Pinpoint the cell where the given text exists, returning its [x, y] midpoint coordinate. 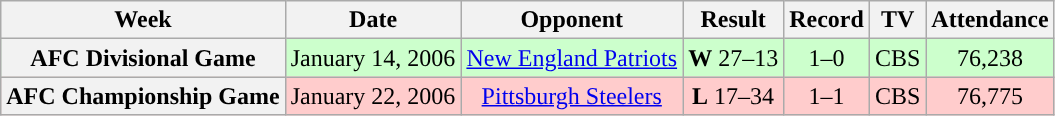
Record [827, 20]
Pittsburgh Steelers [572, 96]
76,775 [990, 96]
Date [373, 20]
Week [143, 20]
L 17–34 [734, 96]
1–0 [827, 58]
AFC Divisional Game [143, 58]
Result [734, 20]
New England Patriots [572, 58]
1–1 [827, 96]
January 22, 2006 [373, 96]
Attendance [990, 20]
AFC Championship Game [143, 96]
TV [897, 20]
Opponent [572, 20]
W 27–13 [734, 58]
76,238 [990, 58]
January 14, 2006 [373, 58]
